Identify which cell holds the provided text, then report its [X, Y] central coordinate. 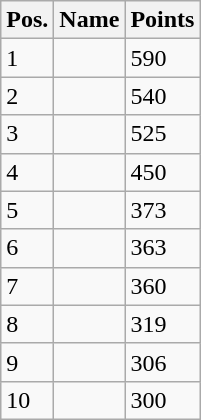
Pos. [28, 20]
4 [28, 172]
306 [162, 362]
360 [162, 286]
8 [28, 324]
319 [162, 324]
373 [162, 210]
3 [28, 134]
Points [162, 20]
300 [162, 400]
5 [28, 210]
525 [162, 134]
7 [28, 286]
450 [162, 172]
1 [28, 58]
590 [162, 58]
363 [162, 248]
9 [28, 362]
Name [90, 20]
10 [28, 400]
540 [162, 96]
6 [28, 248]
2 [28, 96]
